From the cell containing the given text, extract its center point as [X, Y] coordinate. 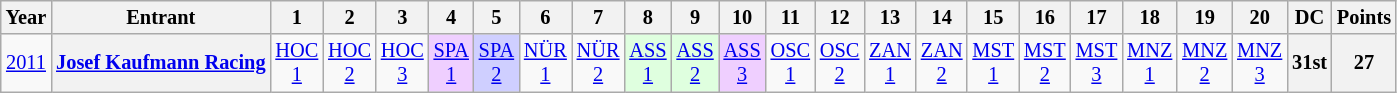
ZAN2 [942, 63]
NÜR1 [546, 63]
27 [1364, 63]
2011 [26, 63]
Entrant [160, 17]
17 [1097, 17]
15 [993, 17]
MNZ1 [1150, 63]
18 [1150, 17]
SPA1 [452, 63]
11 [790, 17]
6 [546, 17]
Year [26, 17]
13 [890, 17]
12 [840, 17]
OSC1 [790, 63]
ZAN1 [890, 63]
HOC1 [296, 63]
MST1 [993, 63]
2 [350, 17]
DC [1310, 17]
16 [1045, 17]
ASS3 [742, 63]
MST2 [1045, 63]
7 [598, 17]
3 [402, 17]
8 [648, 17]
NÜR2 [598, 63]
Points [1364, 17]
31st [1310, 63]
20 [1260, 17]
4 [452, 17]
19 [1204, 17]
MST3 [1097, 63]
SPA2 [496, 63]
14 [942, 17]
ASS1 [648, 63]
HOC2 [350, 63]
10 [742, 17]
MNZ2 [1204, 63]
Josef Kaufmann Racing [160, 63]
5 [496, 17]
OSC2 [840, 63]
9 [694, 17]
ASS2 [694, 63]
HOC3 [402, 63]
1 [296, 17]
MNZ3 [1260, 63]
